Return (X, Y) of the center of cell containing provided text 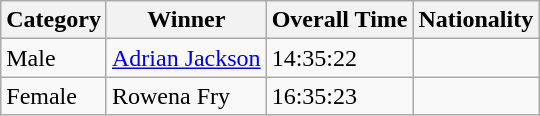
Male (54, 58)
Nationality (476, 20)
Female (54, 96)
16:35:23 (340, 96)
Overall Time (340, 20)
Adrian Jackson (186, 58)
Winner (186, 20)
Rowena Fry (186, 96)
Category (54, 20)
14:35:22 (340, 58)
